Detect which cell encompasses the target text, then output its [x, y] center coordinate. 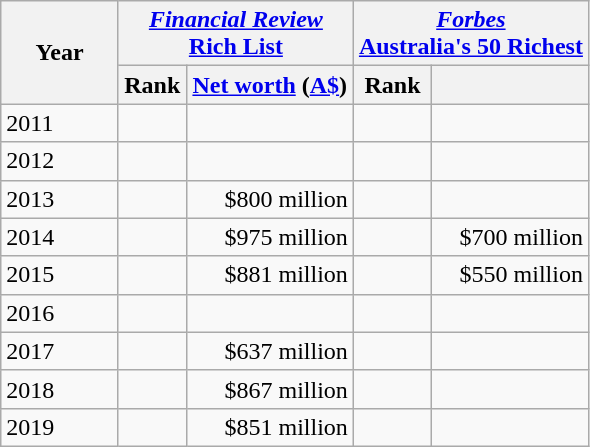
Net worth (A$) [270, 85]
2019 [60, 427]
2012 [60, 161]
2014 [60, 237]
Year [60, 52]
$881 million [270, 275]
2013 [60, 199]
2016 [60, 313]
2011 [60, 123]
Financial ReviewRich List [236, 34]
$550 million [510, 275]
ForbesAustralia's 50 Richest [470, 34]
$637 million [270, 351]
$851 million [270, 427]
2017 [60, 351]
$800 million [270, 199]
$700 million [510, 237]
$867 million [270, 389]
2015 [60, 275]
$975 million [270, 237]
2018 [60, 389]
